Locate the cell with the specified text and output its (X, Y) center coordinate. 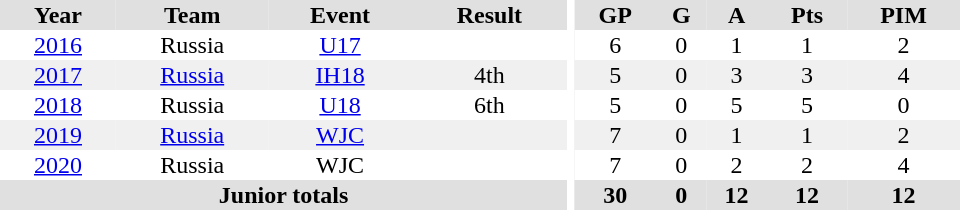
Event (340, 15)
6 (616, 45)
Junior totals (284, 195)
6th (490, 105)
2019 (58, 135)
U17 (340, 45)
GP (616, 15)
IH18 (340, 75)
30 (616, 195)
4th (490, 75)
U18 (340, 105)
2016 (58, 45)
Team (192, 15)
A (736, 15)
Year (58, 15)
G (682, 15)
2018 (58, 105)
PIM (904, 15)
2020 (58, 165)
Pts (807, 15)
Result (490, 15)
2017 (58, 75)
